Locate the cell with the specified text and output its (x, y) center coordinate. 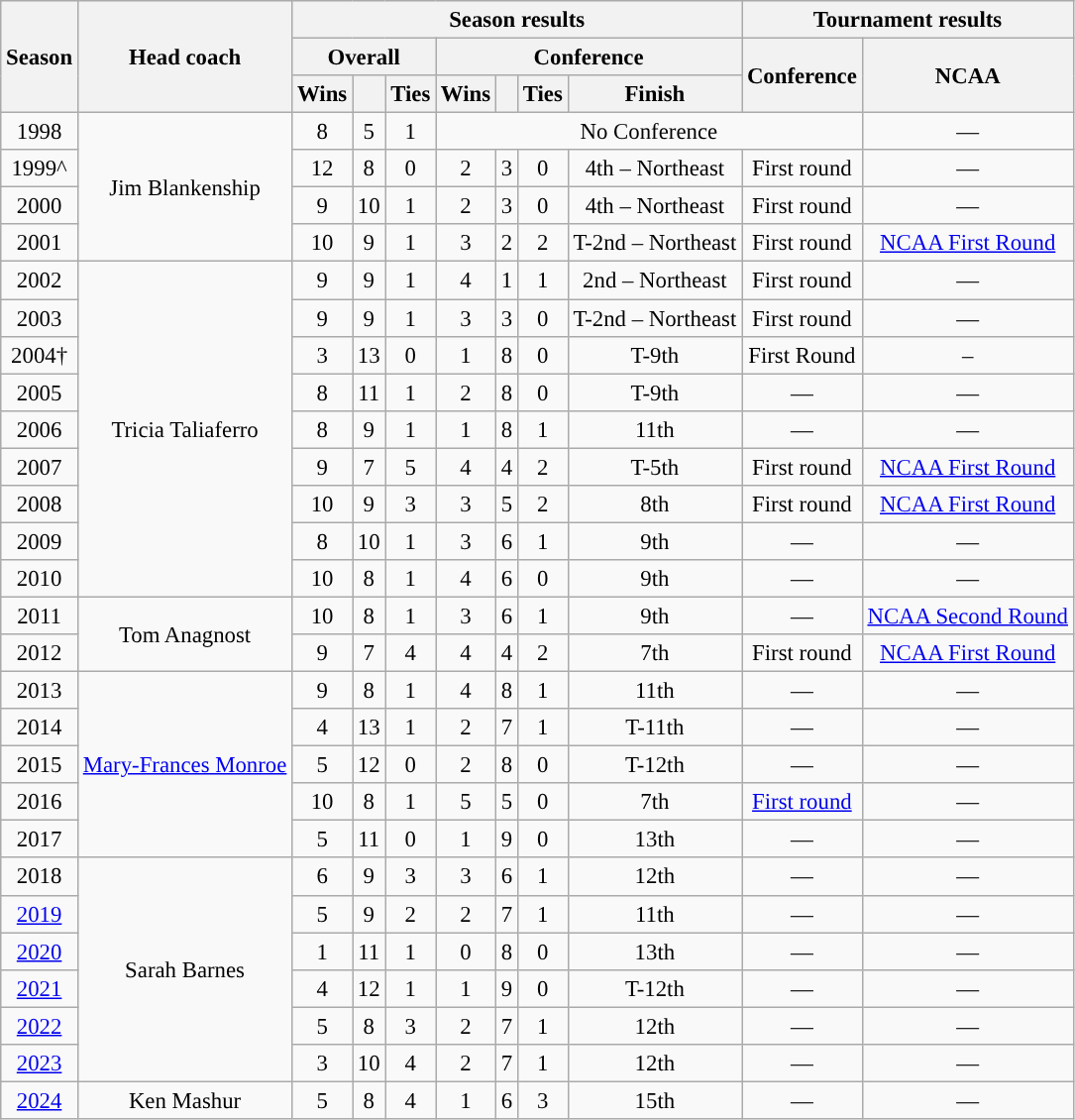
2019 (40, 914)
Tom Anagnost (184, 634)
Finish (655, 94)
2012 (40, 653)
2002 (40, 280)
Tricia Taliaferro (184, 429)
2000 (40, 206)
2018 (40, 877)
2021 (40, 988)
No Conference (650, 132)
2011 (40, 616)
8th (655, 504)
Head coach (184, 57)
2007 (40, 467)
2013 (40, 691)
2020 (40, 952)
2017 (40, 840)
Ken Mashur (184, 1100)
15th (655, 1100)
2nd – Northeast (655, 280)
Mary-Frances Monroe (184, 765)
2006 (40, 429)
2022 (40, 1026)
NCAA Second Round (967, 616)
Season (40, 57)
1998 (40, 132)
Tournament results (908, 20)
– (967, 355)
2024 (40, 1100)
Jim Blankenship (184, 187)
2001 (40, 243)
T-5th (655, 467)
Sarah Barnes (184, 970)
2005 (40, 392)
Overall (365, 57)
2003 (40, 318)
2014 (40, 728)
NCAA (967, 75)
2008 (40, 504)
First Round (803, 355)
2010 (40, 579)
2016 (40, 802)
2004† (40, 355)
2015 (40, 765)
2009 (40, 541)
T-11th (655, 728)
1999^ (40, 168)
2023 (40, 1064)
Season results (517, 20)
